Identify which cell holds the provided text, then report its (X, Y) central coordinate. 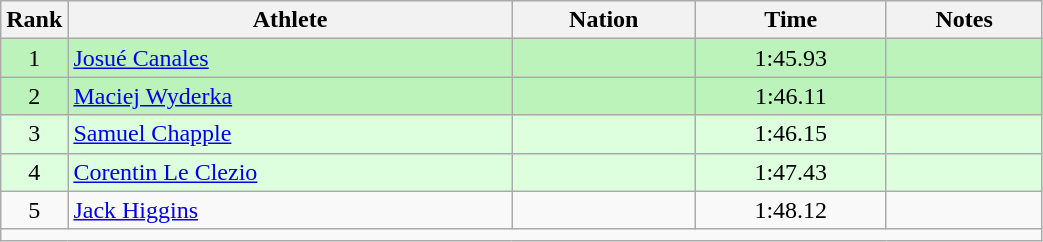
1:45.93 (790, 58)
1 (34, 58)
Rank (34, 20)
1:47.43 (790, 172)
3 (34, 134)
Corentin Le Clezio (290, 172)
Maciej Wyderka (290, 96)
5 (34, 210)
4 (34, 172)
Athlete (290, 20)
1:46.15 (790, 134)
Jack Higgins (290, 210)
Samuel Chapple (290, 134)
1:48.12 (790, 210)
Notes (964, 20)
Time (790, 20)
Josué Canales (290, 58)
2 (34, 96)
1:46.11 (790, 96)
Nation (604, 20)
